Pinpoint the cell where the given text exists, returning its [x, y] midpoint coordinate. 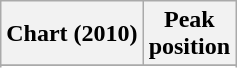
Chart (2010) [72, 34]
Peakposition [189, 34]
